Locate the cell with the specified text and output its [x, y] center coordinate. 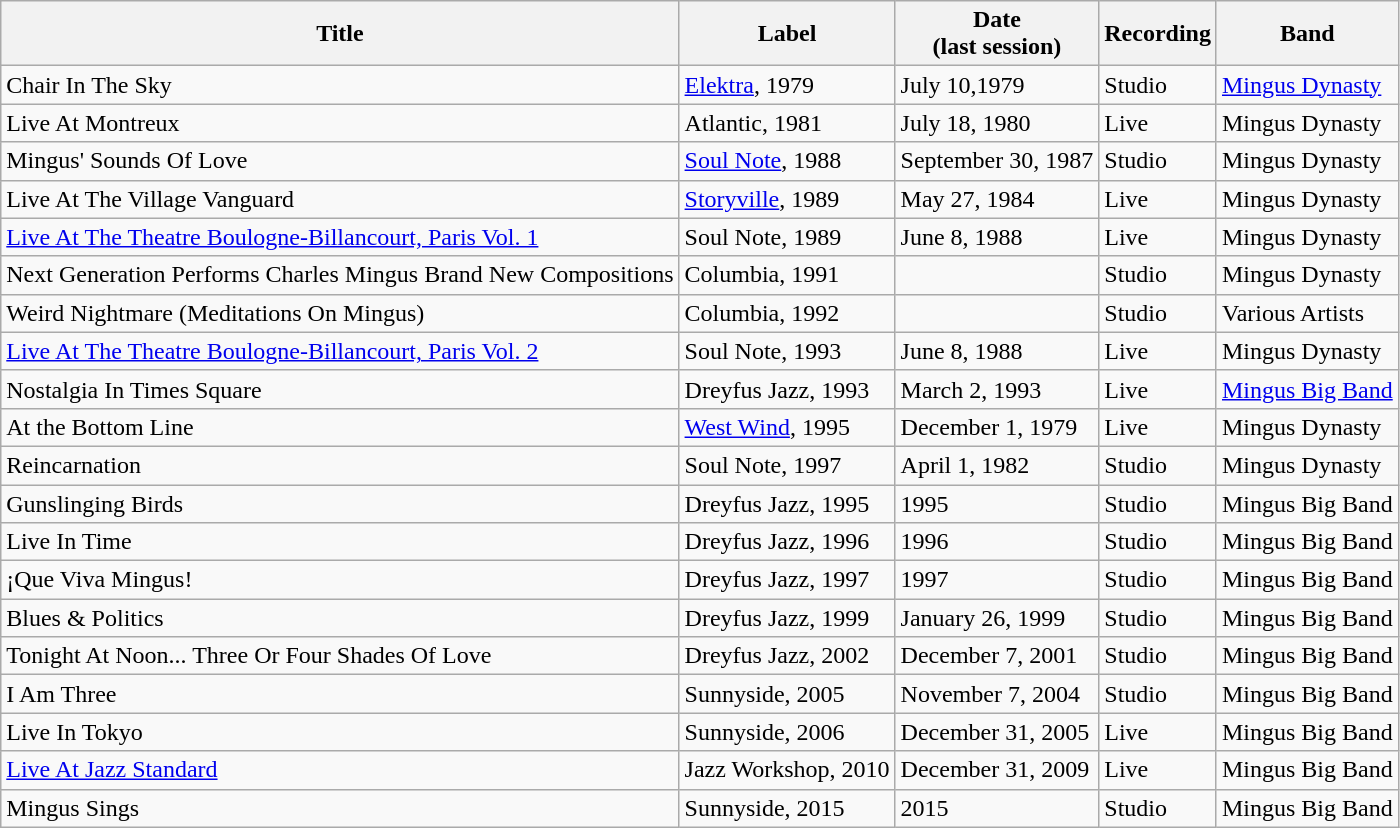
Live In Tokyo [340, 732]
Mingus Sings [340, 808]
Label [787, 34]
2015 [997, 808]
July 18, 1980 [997, 123]
Title [340, 34]
Dreyfus Jazz, 1997 [787, 580]
Various Artists [1307, 313]
Elektra, 1979 [787, 85]
Band [1307, 34]
Reincarnation [340, 465]
1996 [997, 542]
Dreyfus Jazz, 1993 [787, 389]
December 31, 2009 [997, 770]
March 2, 1993 [997, 389]
West Wind, 1995 [787, 427]
Live At Montreux [340, 123]
Gunslinging Birds [340, 503]
December 1, 1979 [997, 427]
May 27, 1984 [997, 199]
Columbia, 1991 [787, 275]
1997 [997, 580]
Live At The Village Vanguard [340, 199]
Dreyfus Jazz, 1996 [787, 542]
Sunnyside, 2006 [787, 732]
1995 [997, 503]
December 7, 2001 [997, 656]
Dreyfus Jazz, 1995 [787, 503]
Jazz Workshop, 2010 [787, 770]
Live At Jazz Standard [340, 770]
Weird Nightmare (Meditations On Mingus) [340, 313]
Live In Time [340, 542]
Nostalgia In Times Square [340, 389]
¡Que Viva Mingus! [340, 580]
Live At The Theatre Boulogne-Billancourt, Paris Vol. 1 [340, 237]
Date(last session) [997, 34]
Live At The Theatre Boulogne-Billancourt, Paris Vol. 2 [340, 351]
Dreyfus Jazz, 1999 [787, 618]
Soul Note, 1993 [787, 351]
At the Bottom Line [340, 427]
September 30, 1987 [997, 161]
Chair In The Sky [340, 85]
Next Generation Performs Charles Mingus Brand New Compositions [340, 275]
Dreyfus Jazz, 2002 [787, 656]
Storyville, 1989 [787, 199]
Sunnyside, 2015 [787, 808]
December 31, 2005 [997, 732]
Recording [1158, 34]
Columbia, 1992 [787, 313]
Atlantic, 1981 [787, 123]
November 7, 2004 [997, 694]
Soul Note, 1989 [787, 237]
Blues & Politics [340, 618]
Tonight At Noon... Three Or Four Shades Of Love [340, 656]
Soul Note, 1997 [787, 465]
April 1, 1982 [997, 465]
July 10,1979 [997, 85]
Mingus' Sounds Of Love [340, 161]
Soul Note, 1988 [787, 161]
Sunnyside, 2005 [787, 694]
January 26, 1999 [997, 618]
I Am Three [340, 694]
